For the text-containing cell, return its midpoint in [X, Y] coordinate format. 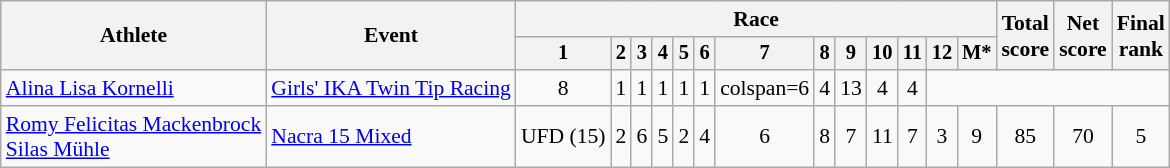
12 [942, 54]
Total score [1025, 36]
Athlete [134, 36]
Event [391, 36]
10 [882, 54]
70 [1083, 136]
Final rank [1141, 36]
85 [1025, 136]
Girls' IKA Twin Tip Racing [391, 88]
Alina Lisa Kornelli [134, 88]
Romy Felicitas MackenbrockSilas Mühle [134, 136]
UFD (15) [564, 136]
colspan=6 [764, 88]
Nacra 15 Mixed [391, 136]
Race [756, 19]
M* [976, 54]
13 [851, 88]
Net score [1083, 36]
